Return the (x, y) coordinate for the center point of the cell that contains the specified text.  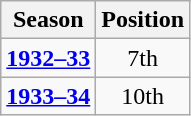
10th (143, 96)
1932–33 (48, 58)
Season (48, 20)
1933–34 (48, 96)
Position (143, 20)
7th (143, 58)
